Output the (x, y) coordinate of the center of the cell containing the given text.  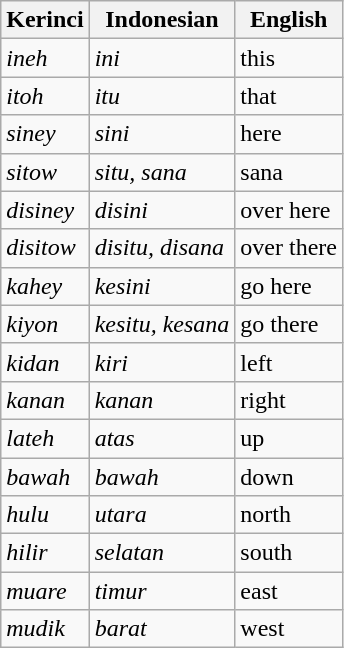
muare (45, 591)
itoh (45, 96)
down (289, 477)
disitu, disana (162, 248)
itu (162, 96)
English (289, 20)
left (289, 362)
barat (162, 629)
up (289, 438)
kesitu, kesana (162, 324)
disini (162, 210)
atas (162, 438)
ineh (45, 58)
Indonesian (162, 20)
right (289, 400)
situ, sana (162, 172)
selatan (162, 553)
kahey (45, 286)
kidan (45, 362)
over here (289, 210)
east (289, 591)
go there (289, 324)
sini (162, 134)
north (289, 515)
siney (45, 134)
west (289, 629)
timur (162, 591)
that (289, 96)
go here (289, 286)
disiney (45, 210)
utara (162, 515)
kiyon (45, 324)
ini (162, 58)
hilir (45, 553)
hulu (45, 515)
south (289, 553)
disitow (45, 248)
lateh (45, 438)
Kerinci (45, 20)
kiri (162, 362)
sitow (45, 172)
mudik (45, 629)
this (289, 58)
sana (289, 172)
kesini (162, 286)
here (289, 134)
over there (289, 248)
